Determine the [X, Y] coordinate at the center of the cell enclosing the given text.  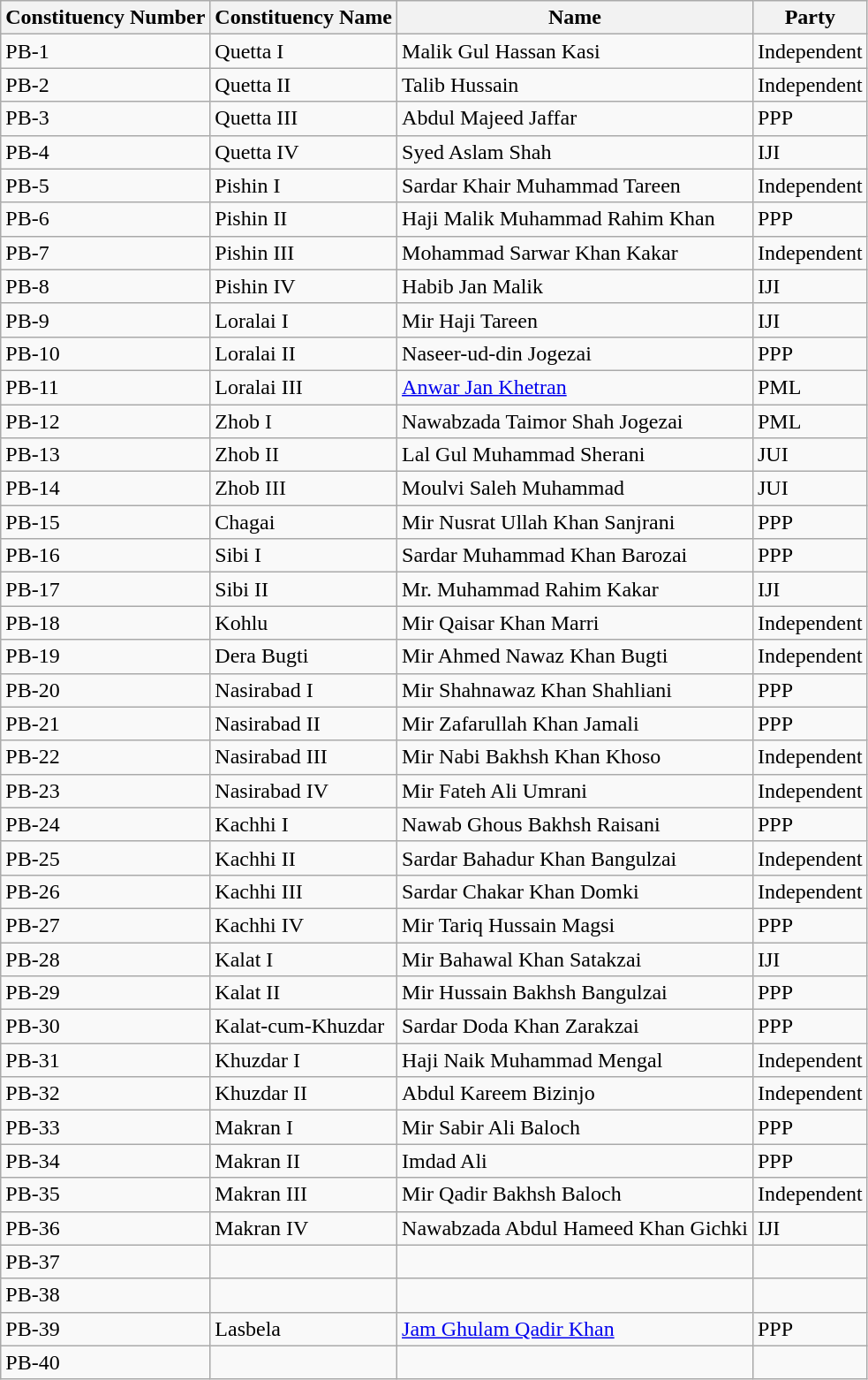
PB-21 [106, 724]
PB-9 [106, 320]
PB-40 [106, 1362]
PB-25 [106, 858]
Pishin III [304, 253]
Makran III [304, 1194]
Sardar Khair Muhammad Tareen [576, 186]
Lasbela [304, 1329]
Talib Hussain [576, 85]
Kalat-cum-Khuzdar [304, 1027]
Party [810, 18]
Sardar Chakar Khan Domki [576, 891]
Quetta III [304, 118]
Pishin I [304, 186]
Loralai I [304, 320]
Nasirabad III [304, 757]
PB-22 [106, 757]
Name [576, 18]
Mir Qadir Bakhsh Baloch [576, 1194]
PB-12 [106, 421]
Abdul Kareem Bizinjo [576, 1094]
Nawabzada Taimor Shah Jogezai [576, 421]
Mir Ahmed Nawaz Khan Bugti [576, 656]
Zhob I [304, 421]
Mir Shahnawaz Khan Shahliani [576, 690]
Sardar Muhammad Khan Barozai [576, 556]
Anwar Jan Khetran [576, 387]
Habib Jan Malik [576, 286]
Kalat II [304, 993]
PB-36 [106, 1228]
Chagai [304, 522]
Haji Malik Muhammad Rahim Khan [576, 219]
Quetta II [304, 85]
Kachhi I [304, 824]
PB-39 [106, 1329]
Loralai II [304, 353]
Syed Aslam Shah [576, 152]
PB-1 [106, 51]
Mir Qaisar Khan Marri [576, 623]
Lal Gul Muhammad Sherani [576, 455]
Mir Nusrat Ullah Khan Sanjrani [576, 522]
PB-37 [106, 1262]
Khuzdar I [304, 1060]
Mir Zafarullah Khan Jamali [576, 724]
PB-24 [106, 824]
Haji Naik Muhammad Mengal [576, 1060]
PB-13 [106, 455]
Kachhi III [304, 891]
PB-4 [106, 152]
Mir Hussain Bakhsh Bangulzai [576, 993]
Sardar Bahadur Khan Bangulzai [576, 858]
Kachhi IV [304, 925]
PB-27 [106, 925]
Nawabzada Abdul Hameed Khan Gichki [576, 1228]
Mr. Muhammad Rahim Kakar [576, 589]
Loralai III [304, 387]
PB-20 [106, 690]
PB-26 [106, 891]
Abdul Majeed Jaffar [576, 118]
Nasirabad II [304, 724]
PB-8 [106, 286]
PB-2 [106, 85]
Constituency Number [106, 18]
PB-17 [106, 589]
Mir Fateh Ali Umrani [576, 791]
Makran I [304, 1127]
Mir Haji Tareen [576, 320]
PB-31 [106, 1060]
Mohammad Sarwar Khan Kakar [576, 253]
Makran IV [304, 1228]
Naseer-ud-din Jogezai [576, 353]
PB-18 [106, 623]
PB-19 [106, 656]
PB-23 [106, 791]
PB-29 [106, 993]
PB-38 [106, 1295]
Quetta I [304, 51]
Sibi II [304, 589]
PB-3 [106, 118]
PB-30 [106, 1027]
Nawab Ghous Bakhsh Raisani [576, 824]
Moulvi Saleh Muhammad [576, 489]
Zhob II [304, 455]
Jam Ghulam Qadir Khan [576, 1329]
PB-34 [106, 1161]
Dera Bugti [304, 656]
PB-15 [106, 522]
PB-16 [106, 556]
PB-5 [106, 186]
Nasirabad I [304, 690]
Mir Tariq Hussain Magsi [576, 925]
PB-35 [106, 1194]
Kachhi II [304, 858]
PB-7 [106, 253]
Sardar Doda Khan Zarakzai [576, 1027]
Quetta IV [304, 152]
Pishin IV [304, 286]
PB-32 [106, 1094]
PB-11 [106, 387]
Malik Gul Hassan Kasi [576, 51]
Constituency Name [304, 18]
Zhob III [304, 489]
PB-33 [106, 1127]
PB-28 [106, 959]
Imdad Ali [576, 1161]
PB-6 [106, 219]
PB-14 [106, 489]
Pishin II [304, 219]
Nasirabad IV [304, 791]
Kohlu [304, 623]
PB-10 [106, 353]
Kalat I [304, 959]
Mir Bahawal Khan Satakzai [576, 959]
Sibi I [304, 556]
Mir Nabi Bakhsh Khan Khoso [576, 757]
Mir Sabir Ali Baloch [576, 1127]
Makran II [304, 1161]
Khuzdar II [304, 1094]
